Provide the (X, Y) coordinate of the cell's center where the given text is located.  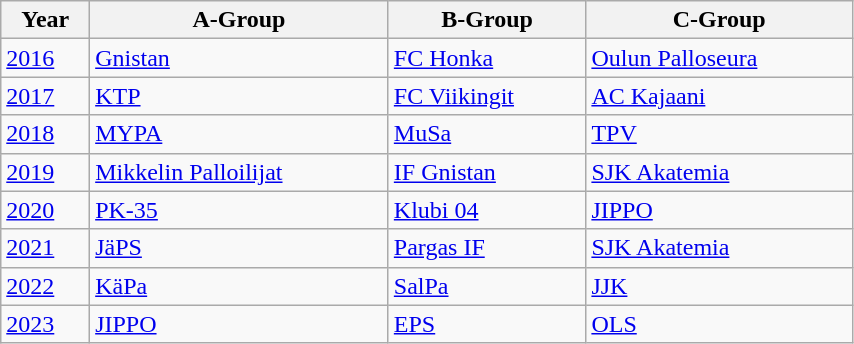
2016 (46, 58)
FC Honka (487, 58)
KäPa (240, 286)
JäPS (240, 248)
Mikkelin Palloilijat (240, 172)
SalPa (487, 286)
FC Viikingit (487, 96)
TPV (720, 134)
Gnistan (240, 58)
2017 (46, 96)
AC Kajaani (720, 96)
KTP (240, 96)
Oulun Palloseura (720, 58)
A-Group (240, 20)
2020 (46, 210)
IF Gnistan (487, 172)
C-Group (720, 20)
B-Group (487, 20)
2023 (46, 324)
2022 (46, 286)
2019 (46, 172)
MuSa (487, 134)
MYPA (240, 134)
Pargas IF (487, 248)
EPS (487, 324)
PK-35 (240, 210)
OLS (720, 324)
Year (46, 20)
Klubi 04 (487, 210)
JJK (720, 286)
2018 (46, 134)
2021 (46, 248)
